Return [x, y] of the center of cell containing provided text 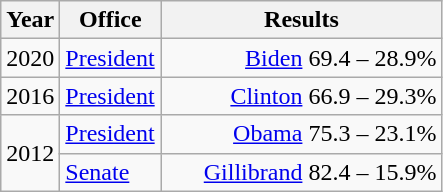
2016 [30, 96]
Office [110, 20]
Senate [110, 172]
Year [30, 20]
2020 [30, 58]
Clinton 66.9 – 29.3% [302, 96]
Gillibrand 82.4 – 15.9% [302, 172]
2012 [30, 153]
Obama 75.3 – 23.1% [302, 134]
Biden 69.4 – 28.9% [302, 58]
Results [302, 20]
